Return the [X, Y] coordinate for the center point of the cell that contains the specified text.  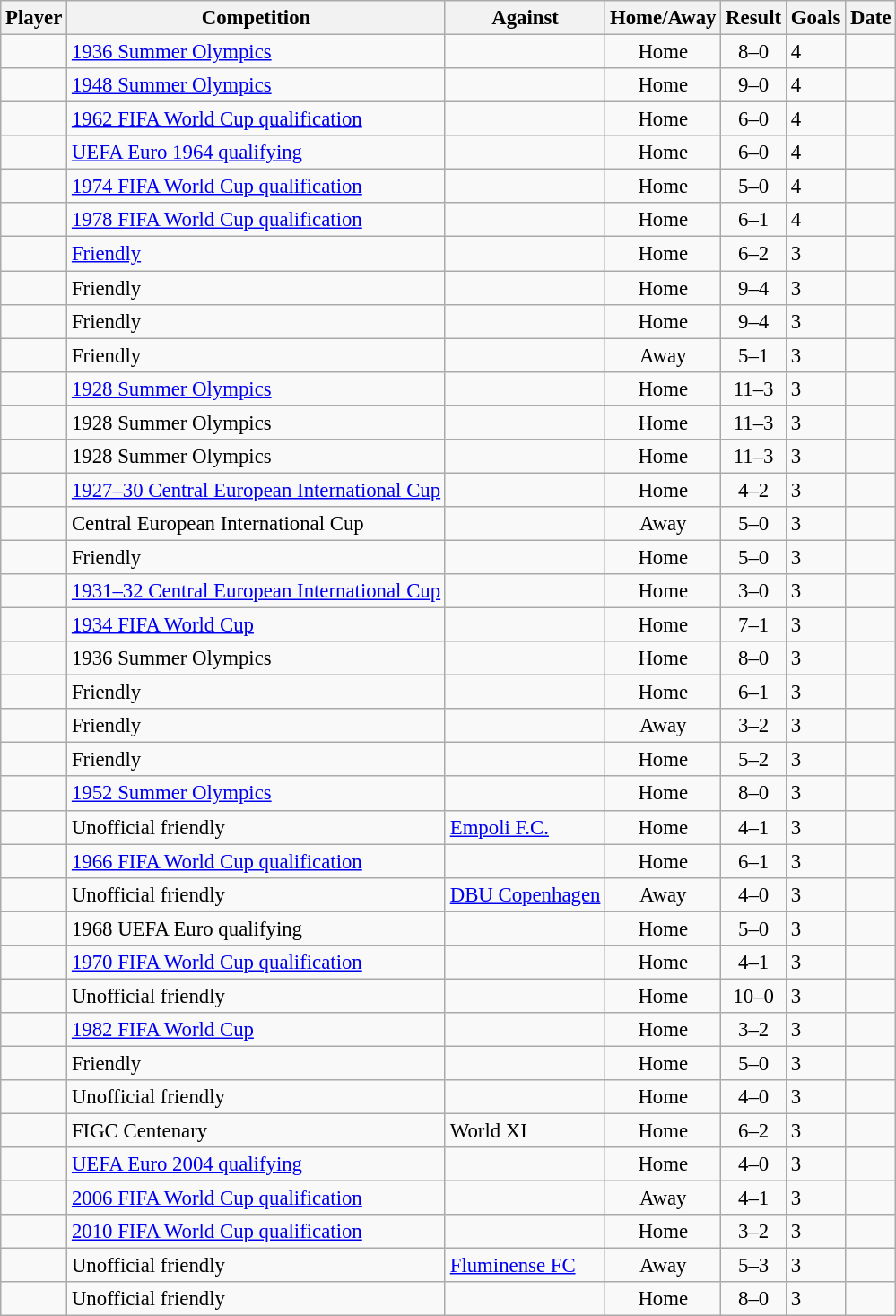
Central European International Cup [257, 524]
1978 FIFA World Cup qualification [257, 220]
1927–30 Central European International Cup [257, 490]
Player [34, 18]
Home/Away [664, 18]
5–2 [753, 760]
1970 FIFA World Cup qualification [257, 963]
World XI [525, 1131]
1966 FIFA World Cup qualification [257, 861]
UEFA Euro 1964 qualifying [257, 153]
7–1 [753, 625]
5–3 [753, 1266]
2010 FIFA World Cup qualification [257, 1232]
Date [871, 18]
1934 FIFA World Cup [257, 625]
1982 FIFA World Cup [257, 1030]
5–1 [753, 355]
1974 FIFA World Cup qualification [257, 187]
1931–32 Central European International Cup [257, 591]
1952 Summer Olympics [257, 794]
1948 Summer Olympics [257, 85]
DBU Copenhagen [525, 894]
4–2 [753, 490]
UEFA Euro 2004 qualifying [257, 1164]
9–0 [753, 85]
Fluminense FC [525, 1266]
1968 UEFA Euro qualifying [257, 928]
3–0 [753, 591]
2006 FIFA World Cup qualification [257, 1198]
Against [525, 18]
10–0 [753, 996]
Empoli F.C. [525, 827]
FIGC Centenary [257, 1131]
Result [753, 18]
Goals [815, 18]
Competition [257, 18]
1962 FIFA World Cup qualification [257, 119]
